Scan for the cell matching the given text and deliver its (x, y) coordinate at center. 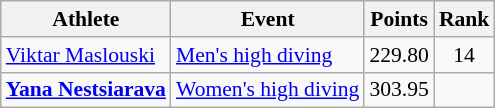
Athlete (86, 19)
Event (268, 19)
Men's high diving (268, 55)
Points (398, 19)
14 (464, 55)
Viktar Maslouski (86, 55)
229.80 (398, 55)
Yana Nestsiarava (86, 90)
Rank (464, 19)
303.95 (398, 90)
Women's high diving (268, 90)
